For the text-containing cell, return its midpoint in (X, Y) coordinate format. 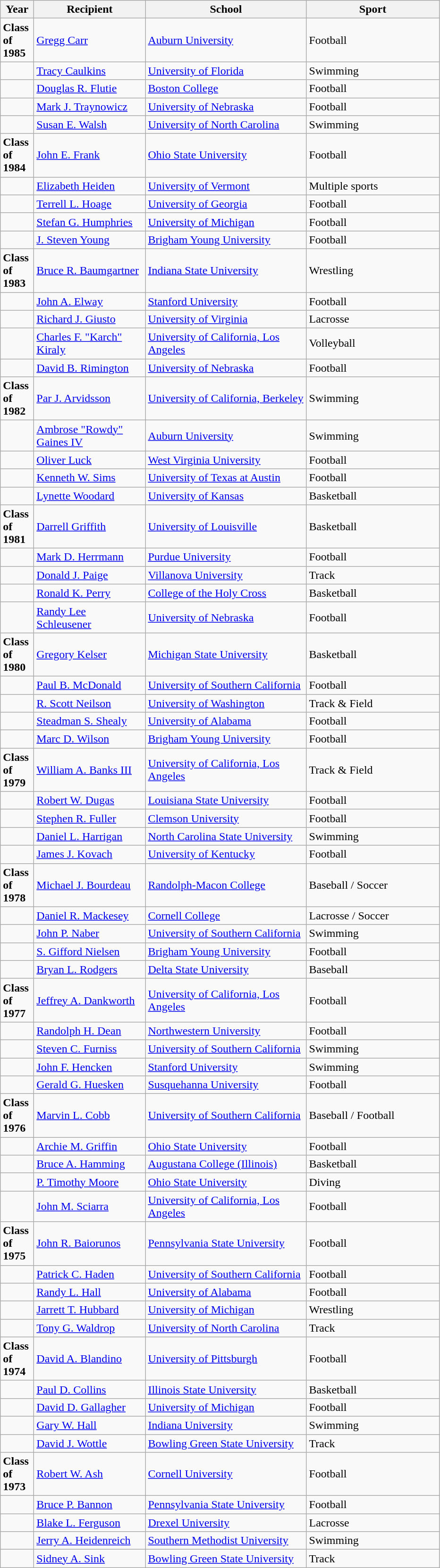
Class of 1979 (17, 770)
Mark D. Herrmann (90, 557)
Susan E. Walsh (90, 125)
Steven C. Furniss (90, 1049)
Jerry A. Heidenreich (90, 1541)
University of Kansas (226, 496)
Diving (373, 1182)
Ronald K. Perry (90, 593)
Class of 1985 (17, 40)
Robert W. Ash (90, 1474)
Randy L. Hall (90, 1292)
Paul D. Collins (90, 1389)
Indiana State University (226, 270)
Tony G. Waldrop (90, 1328)
Steadman S. Shealy (90, 721)
Volleyball (373, 343)
University of Washington (226, 703)
Class of 1978 (17, 885)
Randolph H. Dean (90, 1031)
Lynette Woodard (90, 496)
Daniel R. Mackesey (90, 916)
Marc D. Wilson (90, 739)
Class of 1973 (17, 1474)
Lacrosse / Soccer (373, 916)
Class of 1982 (17, 399)
College of the Holy Cross (226, 593)
Baseball (373, 969)
Recipient (90, 9)
Baseball / Soccer (373, 885)
Villanova University (226, 575)
John F. Hencken (90, 1067)
Blake L. Ferguson (90, 1523)
Cornell College (226, 916)
Douglas R. Flutie (90, 89)
University of Kentucky (226, 854)
S. Gifford Nielsen (90, 951)
School (226, 9)
University of Vermont (226, 186)
Boston College (226, 89)
Par J. Arvidsson (90, 399)
West Virginia University (226, 460)
Oliver Luck (90, 460)
Class of 1984 (17, 155)
Illinois State University (226, 1389)
University of Virginia (226, 319)
Baseball / Football (373, 1116)
University of Pittsburgh (226, 1359)
Jarrett T. Hubbard (90, 1310)
David B. Rimington (90, 368)
Jeffrey A. Dankworth (90, 1000)
Gregory Kelser (90, 654)
University of Texas at Austin (226, 478)
David A. Blandino (90, 1359)
P. Timothy Moore (90, 1182)
Bruce P. Bannon (90, 1505)
Sidney A. Sink (90, 1559)
Stefan G. Humphries (90, 222)
Randolph-Macon College (226, 885)
David J. Wottle (90, 1443)
Donald J. Paige (90, 575)
Sport (373, 9)
Tracy Caulkins (90, 71)
Clemson University (226, 818)
Purdue University (226, 557)
North Carolina State University (226, 836)
Ambrose "Rowdy" Gaines IV (90, 436)
Charles F. "Karch" Kiraly (90, 343)
Southern Methodist University (226, 1541)
J. Steven Young (90, 240)
Susquehanna University (226, 1085)
Delta State University (226, 969)
Stephen R. Fuller (90, 818)
Class of 1975 (17, 1243)
Cornell University (226, 1474)
Class of 1980 (17, 654)
Robert W. Dugas (90, 801)
Elizabeth Heiden (90, 186)
Class of 1974 (17, 1359)
Terrell L. Hoage (90, 204)
Gregg Carr (90, 40)
Class of 1977 (17, 1000)
Louisiana State University (226, 801)
Michigan State University (226, 654)
Michael J. Bourdeau (90, 885)
Augustana College (Illinois) (226, 1164)
Gary W. Hall (90, 1425)
University of Louisville (226, 526)
John R. Baiorunos (90, 1243)
Richard J. Giusto (90, 319)
Paul B. McDonald (90, 685)
John P. Naber (90, 934)
Class of 1981 (17, 526)
Randy Lee Schleusener (90, 617)
University of California, Berkeley (226, 399)
Gerald G. Huesken (90, 1085)
R. Scott Neilson (90, 703)
Marvin L. Cobb (90, 1116)
University of Georgia (226, 204)
John A. Elway (90, 301)
Daniel L. Harrigan (90, 836)
Darrell Griffith (90, 526)
John E. Frank (90, 155)
Northwestern University (226, 1031)
Bruce R. Baumgartner (90, 270)
Year (17, 9)
Archie M. Griffin (90, 1146)
Class of 1983 (17, 270)
University of Florida (226, 71)
Bruce A. Hamming (90, 1164)
Drexel University (226, 1523)
John M. Sciarra (90, 1207)
Multiple sports (373, 186)
Patrick C. Haden (90, 1274)
David D. Gallagher (90, 1407)
Indiana University (226, 1425)
Mark J. Traynowicz (90, 107)
Bryan L. Rodgers (90, 969)
James J. Kovach (90, 854)
William A. Banks III (90, 770)
Kenneth W. Sims (90, 478)
Class of 1976 (17, 1116)
